Detect which cell encompasses the target text, then output its (X, Y) center coordinate. 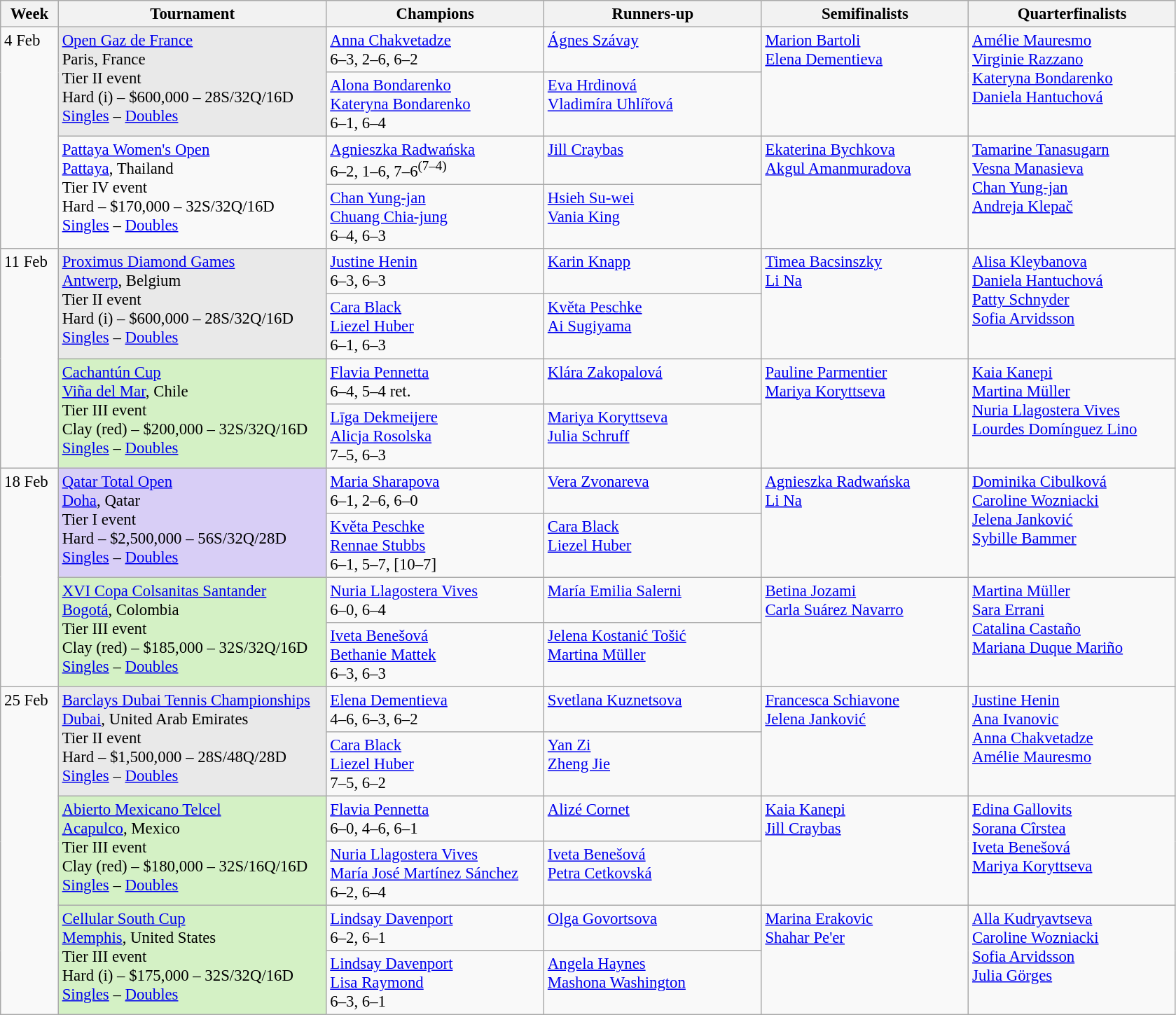
Anna Chakvetadze 6–3, 2–6, 6–2 (436, 50)
Justine Henin Ana Ivanovic Anna Chakvetadze Amélie Mauresmo (1072, 741)
Kaia Kanepi Jill Craybas (865, 850)
Angela Haynes Mashona Washington (653, 983)
Flavia Pennetta6–4, 5–4 ret. (436, 381)
Dominika Cibulková Caroline Wozniacki Jelena Janković Sybille Bammer (1072, 523)
Alona Bondarenko Kateryna Bondarenko 6–1, 6–4 (436, 104)
Justine Henin6–3, 6–3 (436, 272)
XVI Copa Colsanitas Santander Bogotá, Colombia Tier III eventClay (red) – $185,000 – 32S/32Q/16DSingles – Doubles (192, 632)
Quarterfinalists (1072, 14)
Květa Peschke Ai Sugiyama (653, 326)
Alizé Cornet (653, 818)
Nuria Llagostera Vives María José Martínez Sánchez 6–2, 6–4 (436, 874)
Hsieh Su-wei Vania King (653, 217)
Lindsay Davenport 6–2, 6–1 (436, 929)
Semifinalists (865, 14)
Cara Black Liezel Huber7–5, 6–2 (436, 764)
Champions (436, 14)
Betina Jozami Carla Suárez Navarro (865, 632)
Barclays Dubai Tennis Championships Dubai, United Arab Emirates Tier II eventHard – $1,500,000 – 28S/48Q/28DSingles – Doubles (192, 741)
Nuria Llagostera Vives6–0, 6–4 (436, 600)
Elena Dementieva4–6, 6–3, 6–2 (436, 709)
Open Gaz de France Paris, France Tier II eventHard (i) – $600,000 – 28S/32Q/16DSingles – Doubles (192, 82)
11 Feb (29, 359)
Ekaterina Bychkova Akgul Amanmuradova (865, 193)
Francesca Schiavone Jelena Janković (865, 741)
Ágnes Szávay (653, 50)
Cellular South Cup Memphis, United StatesTier III eventHard (i) – $175,000 – 32S/32Q/16DSingles – Doubles (192, 960)
Jill Craybas (653, 161)
Cachantún Cup Viña del Mar, Chile Tier III eventClay (red) – $200,000 – 32S/32Q/16DSingles – Doubles (192, 413)
Klára Zakopalová (653, 381)
Alla Kudryavtseva Caroline Wozniacki Sofia Arvidsson Julia Görges (1072, 960)
Cara Black Liezel Huber 6–1, 6–3 (436, 326)
Kaia Kanepi Martina Müller Nuria Llagostera Vives Lourdes Domínguez Lino (1072, 413)
Abierto Mexicano Telcel Acapulco, Mexico Tier III eventClay (red) – $180,000 – 32S/16Q/16DSingles – Doubles (192, 850)
4 Feb (29, 139)
Martina Müller Sara Errani Catalina Castaño Mariana Duque Mariño (1072, 632)
Qatar Total Open Doha, Qatar Tier I eventHard – $2,500,000 – 56S/32Q/28DSingles – Doubles (192, 523)
18 Feb (29, 577)
Cara Black Liezel Huber (653, 545)
Pauline Parmentier Mariya Koryttseva (865, 413)
Edina Gallovits Sorana Cîrstea Iveta Benešová Mariya Koryttseva (1072, 850)
Vera Zvonareva (653, 490)
25 Feb (29, 850)
Flavia Pennetta6–0, 4–6, 6–1 (436, 818)
Karin Knapp (653, 272)
Yan Zi Zheng Jie (653, 764)
Līga Dekmeijere Alicja Rosolska7–5, 6–3 (436, 436)
Svetlana Kuznetsova (653, 709)
Marion Bartoli Elena Dementieva (865, 82)
Lindsay Davenport Lisa Raymond 6–3, 6–1 (436, 983)
Mariya Koryttseva Julia Schruff (653, 436)
Maria Sharapova6–1, 2–6, 6–0 (436, 490)
Květa Peschke Rennae Stubbs 6–1, 5–7, [10–7] (436, 545)
Agnieszka Radwańska6–2, 1–6, 7–6(7–4) (436, 161)
Tamarine Tanasugarn Vesna Manasieva Chan Yung-jan Andreja Klepač (1072, 193)
María Emilia Salerni (653, 600)
Iveta Benešová Bethanie Mattek6–3, 6–3 (436, 655)
Pattaya Women's Open Pattaya, Thailand Tier IV eventHard – $170,000 – 32S/32Q/16DSingles – Doubles (192, 193)
Agnieszka Radwańska Li Na (865, 523)
Jelena Kostanić Tošić Martina Müller (653, 655)
Timea Bacsinszky Li Na (865, 304)
Marina Erakovic Shahar Pe'er (865, 960)
Runners-up (653, 14)
Proximus Diamond Games Antwerp, Belgium Tier II eventHard (i) – $600,000 – 28S/32Q/16DSingles – Doubles (192, 304)
Tournament (192, 14)
Chan Yung-jan Chuang Chia-jung 6–4, 6–3 (436, 217)
Alisa Kleybanova Daniela Hantuchová Patty Schnyder Sofia Arvidsson (1072, 304)
Iveta Benešová Petra Cetkovská (653, 874)
Eva Hrdinová Vladimíra Uhlířová (653, 104)
Olga Govortsova (653, 929)
Week (29, 14)
Amélie Mauresmo Virginie Razzano Kateryna Bondarenko Daniela Hantuchová (1072, 82)
